Locate the cell with the specified text and output its [X, Y] center coordinate. 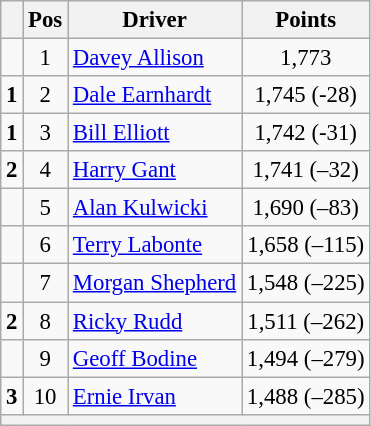
1,742 (-31) [306, 133]
Ernie Irvan [155, 396]
1,488 (–285) [306, 396]
10 [46, 396]
Davey Allison [155, 58]
1,658 (–115) [306, 245]
Dale Earnhardt [155, 95]
7 [46, 283]
1,494 (–279) [306, 358]
Driver [155, 20]
1,548 (–225) [306, 283]
Harry Gant [155, 170]
1,745 (-28) [306, 95]
1,741 (–32) [306, 170]
Morgan Shepherd [155, 283]
1,773 [306, 58]
Bill Elliott [155, 133]
Alan Kulwicki [155, 208]
6 [46, 245]
4 [46, 170]
Terry Labonte [155, 245]
9 [46, 358]
Geoff Bodine [155, 358]
Pos [46, 20]
1,511 (–262) [306, 321]
1,690 (–83) [306, 208]
5 [46, 208]
8 [46, 321]
Ricky Rudd [155, 321]
Points [306, 20]
